Detect which cell encompasses the target text, then output its [x, y] center coordinate. 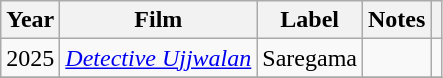
Label [310, 20]
2025 [30, 58]
Detective Ujjwalan [158, 58]
Year [30, 20]
Saregama [310, 58]
Film [158, 20]
Notes [397, 20]
